Return [x, y] of the center of cell containing provided text 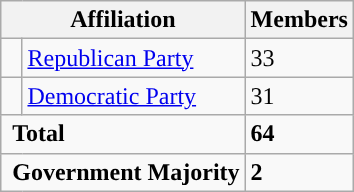
Government Majority [123, 172]
33 [299, 58]
Democratic Party [134, 96]
Affiliation [123, 20]
Total [123, 134]
Members [299, 20]
64 [299, 134]
2 [299, 172]
31 [299, 96]
Republican Party [134, 58]
